Extract the [X, Y] coordinate from the center of the cell holding the provided text.  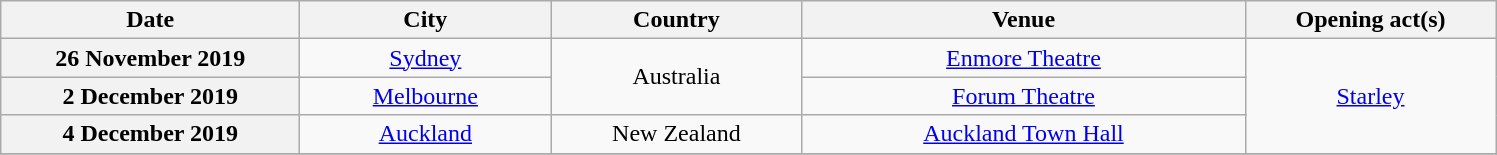
Australia [676, 77]
New Zealand [676, 134]
Enmore Theatre [1024, 58]
2 December 2019 [150, 96]
26 November 2019 [150, 58]
4 December 2019 [150, 134]
Venue [1024, 20]
City [426, 20]
Sydney [426, 58]
Date [150, 20]
Melbourne [426, 96]
Country [676, 20]
Forum Theatre [1024, 96]
Auckland [426, 134]
Starley [1370, 96]
Auckland Town Hall [1024, 134]
Opening act(s) [1370, 20]
